Search for the cell housing the specified text and yield its [x, y] center coordinate. 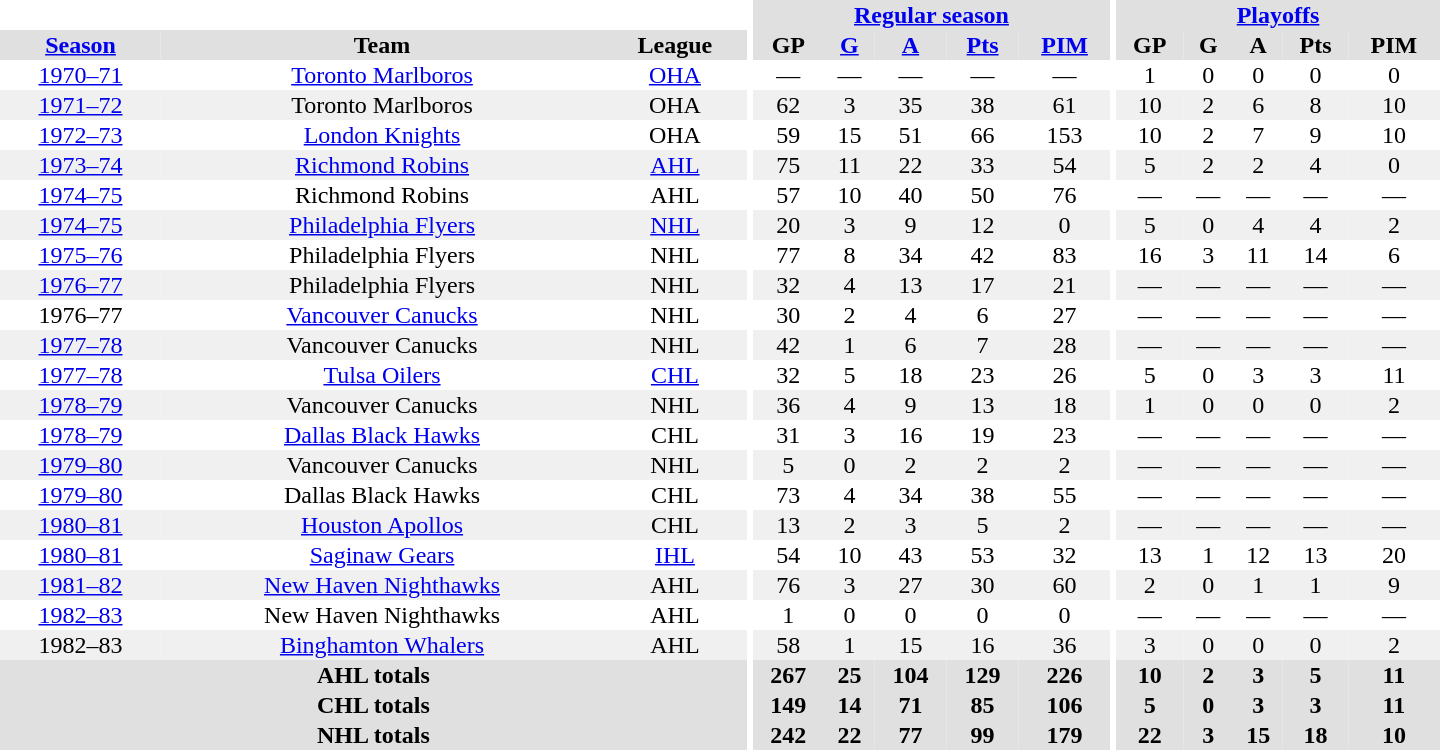
21 [1065, 285]
31 [788, 435]
73 [788, 495]
99 [983, 735]
85 [983, 705]
1975–76 [80, 255]
1970–71 [80, 75]
53 [983, 555]
28 [1065, 345]
153 [1065, 135]
61 [1065, 105]
267 [788, 675]
Saginaw Gears [382, 555]
1971–72 [80, 105]
Season [80, 45]
75 [788, 165]
40 [910, 195]
104 [910, 675]
71 [910, 705]
60 [1065, 585]
17 [983, 285]
50 [983, 195]
129 [983, 675]
1981–82 [80, 585]
London Knights [382, 135]
Team [382, 45]
IHL [675, 555]
226 [1065, 675]
242 [788, 735]
Binghamton Whalers [382, 645]
62 [788, 105]
58 [788, 645]
1972–73 [80, 135]
AHL totals [374, 675]
59 [788, 135]
57 [788, 195]
NHL totals [374, 735]
83 [1065, 255]
Tulsa Oilers [382, 375]
55 [1065, 495]
Regular season [931, 15]
League [675, 45]
Playoffs [1278, 15]
26 [1065, 375]
35 [910, 105]
33 [983, 165]
149 [788, 705]
179 [1065, 735]
43 [910, 555]
106 [1065, 705]
51 [910, 135]
1973–74 [80, 165]
25 [849, 675]
CHL totals [374, 705]
19 [983, 435]
Houston Apollos [382, 525]
66 [983, 135]
